From the cell containing the given text, extract its center point as (x, y) coordinate. 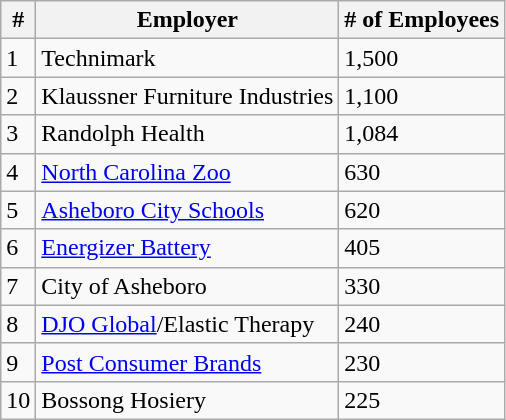
Bossong Hosiery (188, 400)
7 (18, 286)
City of Asheboro (188, 286)
1,500 (422, 58)
405 (422, 248)
1,100 (422, 96)
North Carolina Zoo (188, 172)
# of Employees (422, 20)
2 (18, 96)
Post Consumer Brands (188, 362)
4 (18, 172)
1 (18, 58)
DJO Global/Elastic Therapy (188, 324)
# (18, 20)
1,084 (422, 134)
Technimark (188, 58)
10 (18, 400)
9 (18, 362)
Randolph Health (188, 134)
6 (18, 248)
Employer (188, 20)
630 (422, 172)
8 (18, 324)
Energizer Battery (188, 248)
330 (422, 286)
Klaussner Furniture Industries (188, 96)
230 (422, 362)
Asheboro City Schools (188, 210)
225 (422, 400)
240 (422, 324)
620 (422, 210)
5 (18, 210)
3 (18, 134)
